Identify which cell holds the provided text, then report its [x, y] central coordinate. 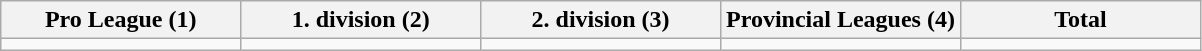
Pro League (1) [121, 20]
2. division (3) [601, 20]
Provincial Leagues (4) [841, 20]
Total [1080, 20]
1. division (2) [361, 20]
